Return the (X, Y) coordinate for the center point of the cell that contains the specified text.  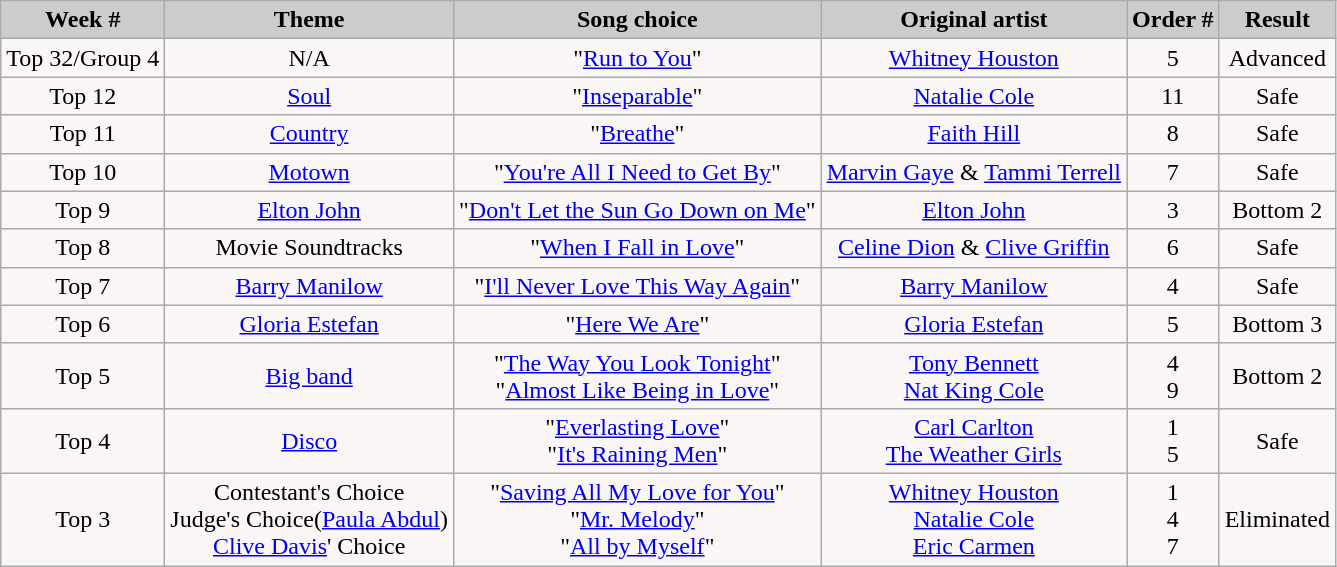
Result (1277, 20)
Advanced (1277, 58)
Motown (310, 172)
"Don't Let the Sun Go Down on Me" (637, 210)
Tony BennettNat King Cole (974, 376)
Bottom 3 (1277, 324)
Week # (83, 20)
Whitney Houston (974, 58)
"I'll Never Love This Way Again" (637, 286)
Contestant's ChoiceJudge's Choice(Paula Abdul)Clive Davis' Choice (310, 519)
15 (1174, 440)
49 (1174, 376)
6 (1174, 248)
Original artist (974, 20)
Soul (310, 96)
11 (1174, 96)
Celine Dion & Clive Griffin (974, 248)
Eliminated (1277, 519)
8 (1174, 134)
Top 4 (83, 440)
Top 32/Group 4 (83, 58)
4 (1174, 286)
Carl CarltonThe Weather Girls (974, 440)
"Everlasting Love""It's Raining Men" (637, 440)
"Inseparable" (637, 96)
Marvin Gaye & Tammi Terrell (974, 172)
Top 9 (83, 210)
"Here We Are" (637, 324)
14 7 (1174, 519)
Faith Hill (974, 134)
Theme (310, 20)
Country (310, 134)
Top 5 (83, 376)
Song choice (637, 20)
"Breathe" (637, 134)
Top 12 (83, 96)
Natalie Cole (974, 96)
"When I Fall in Love" (637, 248)
7 (1174, 172)
"Saving All My Love for You""Mr. Melody""All by Myself" (637, 519)
Top 10 (83, 172)
Disco (310, 440)
Movie Soundtracks (310, 248)
"The Way You Look Tonight""Almost Like Being in Love" (637, 376)
3 (1174, 210)
Order # (1174, 20)
Top 6 (83, 324)
"Run to You" (637, 58)
Top 3 (83, 519)
Top 8 (83, 248)
"You're All I Need to Get By" (637, 172)
Top 7 (83, 286)
Top 11 (83, 134)
Big band (310, 376)
Whitney HoustonNatalie ColeEric Carmen (974, 519)
N/A (310, 58)
